Return the [x, y] coordinate for the center point of the cell that contains the specified text.  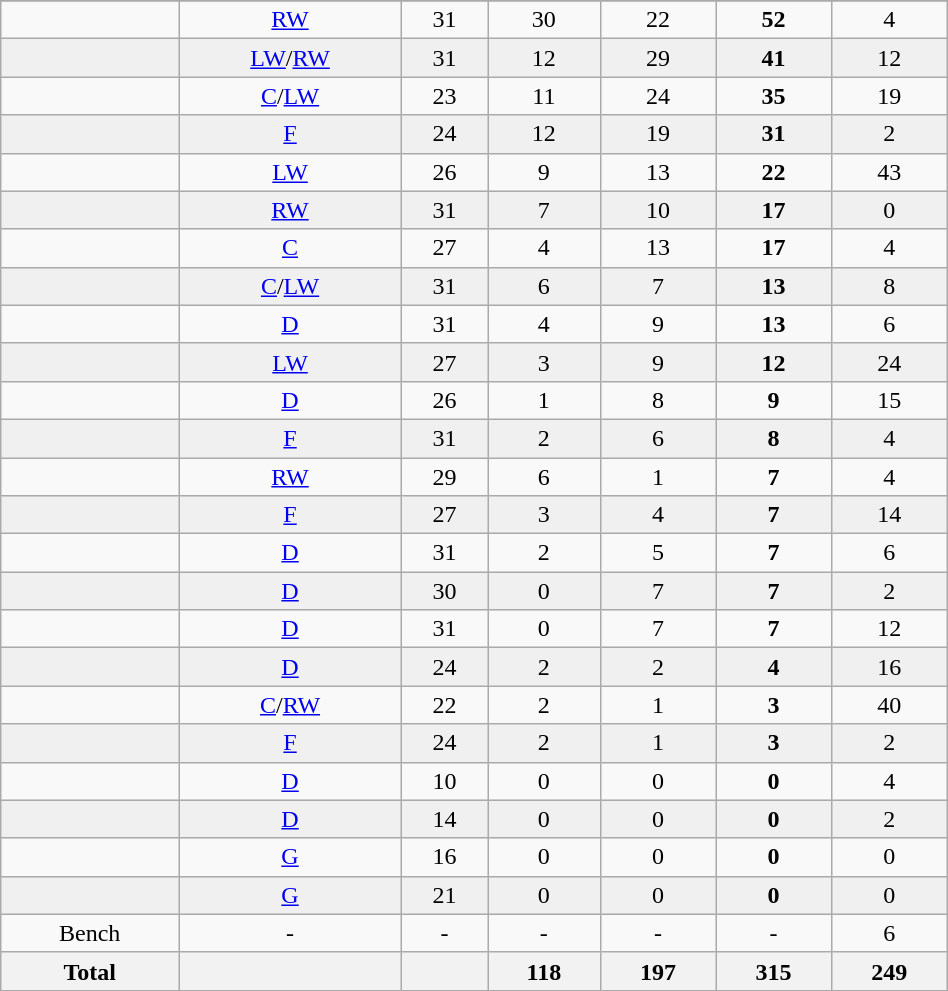
41 [774, 58]
315 [774, 971]
C [290, 248]
249 [889, 971]
Total [90, 971]
Bench [90, 933]
15 [889, 400]
35 [774, 96]
LW/RW [290, 58]
118 [544, 971]
23 [444, 96]
C/RW [290, 705]
40 [889, 705]
197 [658, 971]
52 [774, 20]
21 [444, 895]
43 [889, 172]
5 [658, 553]
11 [544, 96]
